Return the (X, Y) coordinate for the center point of the cell that contains the specified text.  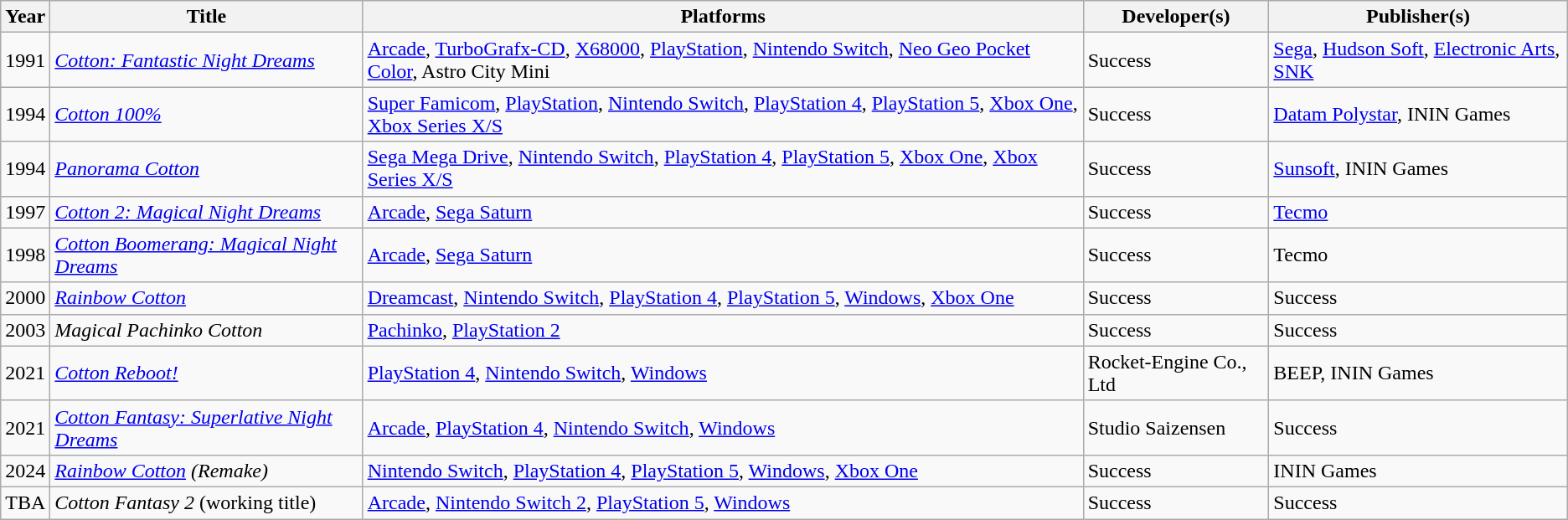
Cotton Fantasy 2 (working title) (206, 502)
Year (25, 17)
Publisher(s) (1418, 17)
TBA (25, 502)
Rainbow Cotton (206, 298)
Cotton: Fantastic Night Dreams (206, 60)
Rainbow Cotton (Remake) (206, 471)
Sunsoft, ININ Games (1418, 169)
Cotton Boomerang: Magical Night Dreams (206, 255)
Datam Polystar, ININ Games (1418, 114)
Magical Pachinko Cotton (206, 330)
Pachinko, PlayStation 2 (723, 330)
1998 (25, 255)
Sega, Hudson Soft, Electronic Arts, SNK (1418, 60)
2024 (25, 471)
Arcade, Nintendo Switch 2, PlayStation 5, Windows (723, 502)
Dreamcast, Nintendo Switch, PlayStation 4, PlayStation 5, Windows, Xbox One (723, 298)
Cotton 2: Magical Night Dreams (206, 212)
Super Famicom, PlayStation, Nintendo Switch, PlayStation 4, PlayStation 5, Xbox One, Xbox Series X/S (723, 114)
Cotton 100% (206, 114)
Studio Saizensen (1176, 427)
BEEP, ININ Games (1418, 373)
2000 (25, 298)
PlayStation 4, Nintendo Switch, Windows (723, 373)
Platforms (723, 17)
Cotton Reboot! (206, 373)
Panorama Cotton (206, 169)
2003 (25, 330)
ININ Games (1418, 471)
1997 (25, 212)
Arcade, TurboGrafx-CD, X68000, PlayStation, Nintendo Switch, Neo Geo Pocket Color, Astro City Mini (723, 60)
Arcade, PlayStation 4, Nintendo Switch, Windows (723, 427)
Title (206, 17)
Cotton Fantasy: Superlative Night Dreams (206, 427)
Rocket-Engine Co., Ltd (1176, 373)
1991 (25, 60)
Nintendo Switch, PlayStation 4, PlayStation 5, Windows, Xbox One (723, 471)
Developer(s) (1176, 17)
Sega Mega Drive, Nintendo Switch, PlayStation 4, PlayStation 5, Xbox One, Xbox Series X/S (723, 169)
